Return the [x, y] coordinate for the center point of the cell that contains the specified text.  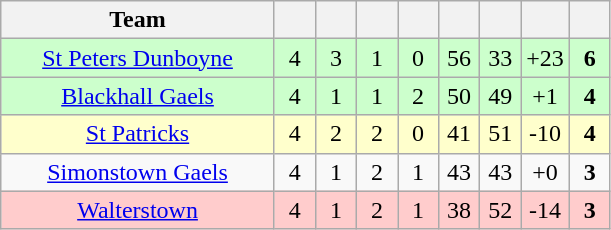
-10 [546, 134]
+1 [546, 96]
56 [460, 58]
Blackhall Gaels [138, 96]
+0 [546, 172]
St Peters Dunboyne [138, 58]
52 [500, 210]
33 [500, 58]
St Patricks [138, 134]
49 [500, 96]
+23 [546, 58]
Simonstown Gaels [138, 172]
6 [590, 58]
Walterstown [138, 210]
51 [500, 134]
41 [460, 134]
-14 [546, 210]
Team [138, 20]
50 [460, 96]
38 [460, 210]
